Capture the cell that displays the provided text and extract its [x, y] central coordinate. 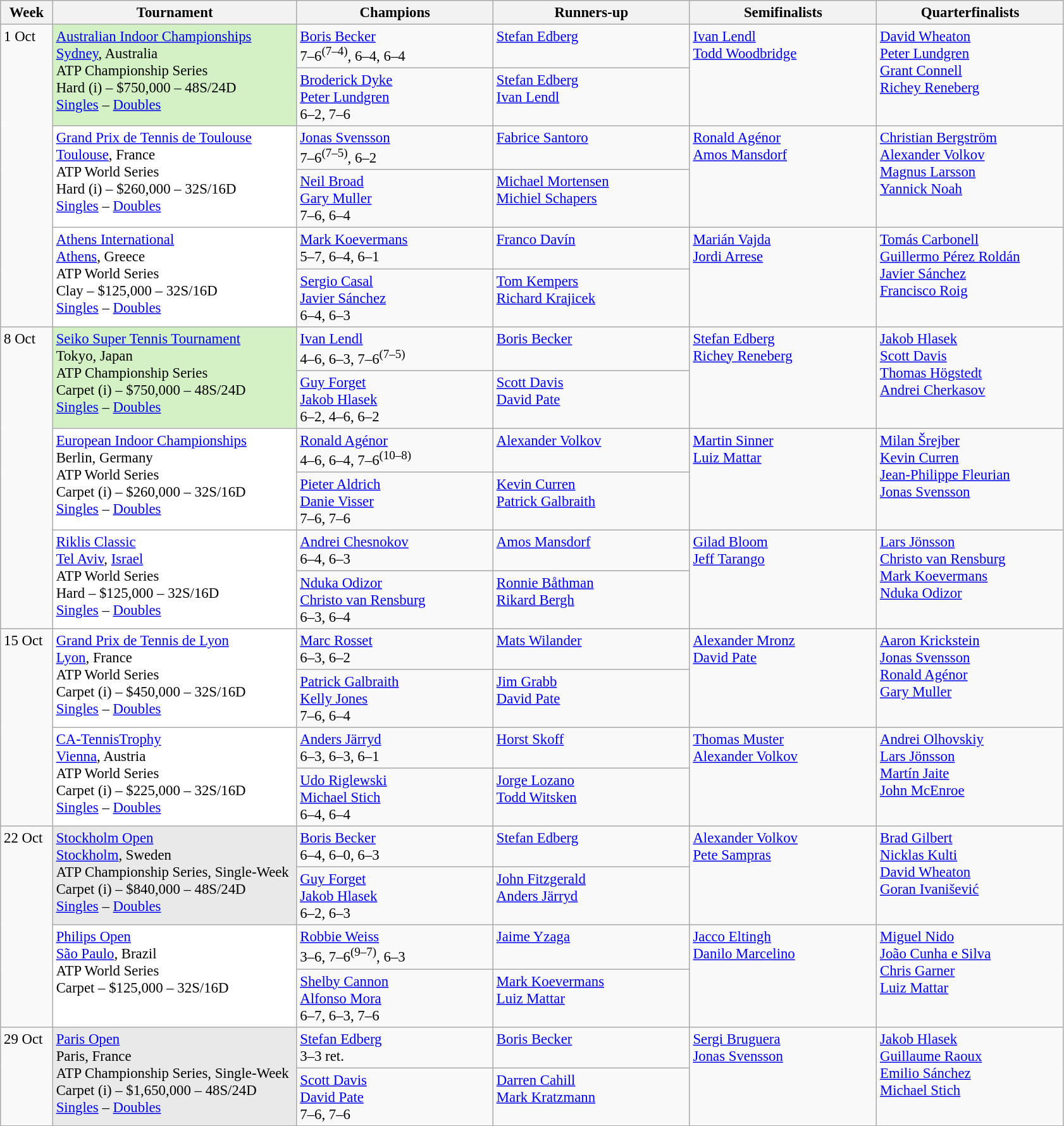
Christian Bergström Alexander Volkov Magnus Larsson Yannick Noah [970, 177]
Udo Riglewski Michael Stich 6–4, 6–4 [395, 798]
Boris Becker 6–4, 6–0, 6–3 [395, 846]
Jorge Lozano Todd Witsken [592, 798]
Grand Prix de Tennis de Lyon Lyon, France ATP World Series Carpet (i) – $450,000 – 32S/16D Singles – Doubles [175, 678]
Broderick Dyke Peter Lundgren 6–2, 7–6 [395, 97]
Jacco Eltingh Danilo Marcelino [783, 977]
Ronald Agénor Amos Mansdorf [783, 177]
Tom Kempers Richard Krajicek [592, 298]
8 Oct [27, 478]
Fabrice Santoro [592, 148]
Seiko Super Tennis Tournament Tokyo, Japan ATP Championship Series Carpet (i) – $750,000 – 48S/24D Singles – Doubles [175, 377]
Sergio Casal Javier Sánchez 6–4, 6–3 [395, 298]
Robbie Weiss 3–6, 7–6(9–7), 6–3 [395, 948]
Stefan Edberg 3–3 ret. [395, 1048]
Boris Becker 7–6(7–4), 6–4, 6–4 [395, 47]
Ronnie Båthman Rikard Bergh [592, 600]
Alexander Volkov Pete Sampras [783, 875]
Semifinalists [783, 13]
Paris Open Paris, France ATP Championship Series, Single-Week Carpet (i) – $1,650,000 – 48S/24D Singles – Doubles [175, 1076]
Mark Koevermans Luiz Mattar [592, 998]
Scott Davis David Pate [592, 399]
David Wheaton Peter Lundgren Grant Connell Richey Reneberg [970, 76]
Darren Cahill Mark Kratzmann [592, 1097]
29 Oct [27, 1076]
Jim Grabb David Pate [592, 699]
Andrei Olhovskiy Lars Jönsson Martín Jaite John McEnroe [970, 777]
Marc Rosset 6–3, 6–2 [395, 649]
Miguel Nido João Cunha e Silva Chris Garner Luiz Mattar [970, 977]
Franco Davín [592, 248]
Marián Vajda Jordi Arrese [783, 277]
Ronald Agénor 4–6, 6–4, 7–6(10–8) [395, 450]
Nduka Odizor Christo van Rensburg 6–3, 6–4 [395, 600]
Riklis Classic Tel Aviv, Israel ATP World Series Hard – $125,000 – 32S/16D Singles – Doubles [175, 579]
15 Oct [27, 727]
Philips Open São Paulo, Brazil ATP World Series Carpet – $125,000 – 32S/16D [175, 977]
Sergi Bruguera Jonas Svensson [783, 1076]
Quarterfinalists [970, 13]
Mark Koevermans 5–7, 6–4, 6–1 [395, 248]
Jaime Yzaga [592, 948]
CA-TennisTrophy Vienna, Austria ATP World Series Carpet (i) – $225,000 – 32S/16D Singles – Doubles [175, 777]
Thomas Muster Alexander Volkov [783, 777]
Guy Forget Jakob Hlasek 6–2, 6–3 [395, 896]
1 Oct [27, 176]
European Indoor Championships Berlin, Germany ATP World Series Carpet (i) – $260,000 – 32S/16D Singles – Doubles [175, 479]
Patrick Galbraith Kelly Jones 7–6, 6–4 [395, 699]
22 Oct [27, 926]
Anders Järryd 6–3, 6–3, 6–1 [395, 748]
Aaron Krickstein Jonas Svensson Ronald Agénor Gary Muller [970, 678]
Ivan Lendl Todd Woodbridge [783, 76]
Lars Jönsson Christo van Rensburg Mark Koevermans Nduka Odizor [970, 579]
Brad Gilbert Nicklas Kulti David Wheaton Goran Ivanišević [970, 875]
Week [27, 13]
Athens International Athens, Greece ATP World Series Clay – $125,000 – 32S/16D Singles – Doubles [175, 277]
Milan Šrejber Kevin Curren Jean-Philippe Fleurian Jonas Svensson [970, 479]
Stefan Edberg Richey Reneberg [783, 377]
Andrei Chesnokov 6–4, 6–3 [395, 550]
Grand Prix de Tennis de Toulouse Toulouse, France ATP World Series Hard (i) – $260,000 – 32S/16D Singles – Doubles [175, 177]
Michael Mortensen Michiel Schapers [592, 199]
Kevin Curren Patrick Galbraith [592, 501]
Amos Mansdorf [592, 550]
Pieter Aldrich Danie Visser 7–6, 7–6 [395, 501]
Gilad Bloom Jeff Tarango [783, 579]
Jonas Svensson 7–6(7–5), 6–2 [395, 148]
Ivan Lendl 4–6, 6–3, 7–6(7–5) [395, 348]
Jakob Hlasek Scott Davis Thomas Högstedt Andrei Cherkasov [970, 377]
Tomás Carbonell Guillermo Pérez Roldán Javier Sánchez Francisco Roig [970, 277]
Shelby Cannon Alfonso Mora 6–7, 6–3, 7–6 [395, 998]
Stefan Edberg Ivan Lendl [592, 97]
Alexander Volkov [592, 450]
Tournament [175, 13]
Mats Wilander [592, 649]
Runners-up [592, 13]
John Fitzgerald Anders Järryd [592, 896]
Alexander Mronz David Pate [783, 678]
Jakob Hlasek Guillaume Raoux Emilio Sánchez Michael Stich [970, 1076]
Horst Skoff [592, 748]
Australian Indoor Championships Sydney, Australia ATP Championship Series Hard (i) – $750,000 – 48S/24D Singles – Doubles [175, 76]
Scott Davis David Pate 7–6, 7–6 [395, 1097]
Neil Broad Gary Muller 7–6, 6–4 [395, 199]
Martin Sinner Luiz Mattar [783, 479]
Stockholm Open Stockholm, Sweden ATP Championship Series, Single-Week Carpet (i) – $840,000 – 48S/24D Singles – Doubles [175, 875]
Champions [395, 13]
Guy Forget Jakob Hlasek 6–2, 4–6, 6–2 [395, 399]
